Identify which cell holds the provided text, then report its [x, y] central coordinate. 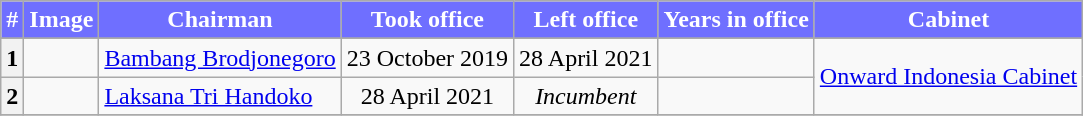
Took office [427, 20]
Bambang Brodjonegoro [220, 58]
Image [62, 20]
Onward Indonesia Cabinet [948, 77]
Incumbent [586, 96]
2 [12, 96]
Cabinet [948, 20]
Laksana Tri Handoko [220, 96]
# [12, 20]
23 October 2019 [427, 58]
Chairman [220, 20]
Left office [586, 20]
Years in office [736, 20]
1 [12, 58]
